For the text-containing cell, return its midpoint in [x, y] coordinate format. 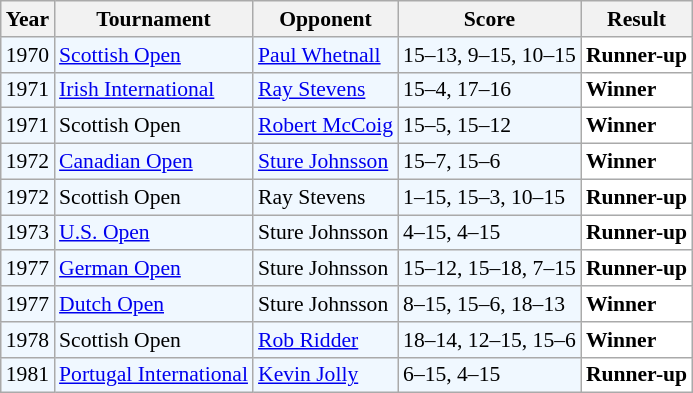
15–4, 17–16 [490, 90]
1981 [28, 375]
Dutch Open [154, 304]
1–15, 15–3, 10–15 [490, 197]
Portugal International [154, 375]
Rob Ridder [326, 340]
Paul Whetnall [326, 55]
Year [28, 19]
Opponent [326, 19]
Robert McCoig [326, 126]
18–14, 12–15, 15–6 [490, 340]
6–15, 4–15 [490, 375]
Score [490, 19]
15–13, 9–15, 10–15 [490, 55]
8–15, 15–6, 18–13 [490, 304]
Irish International [154, 90]
1970 [28, 55]
Tournament [154, 19]
U.S. Open [154, 233]
1978 [28, 340]
15–12, 15–18, 7–15 [490, 269]
15–7, 15–6 [490, 162]
4–15, 4–15 [490, 233]
Kevin Jolly [326, 375]
Canadian Open [154, 162]
German Open [154, 269]
15–5, 15–12 [490, 126]
Result [636, 19]
1973 [28, 233]
